From the cell containing the given text, extract its center point as (x, y) coordinate. 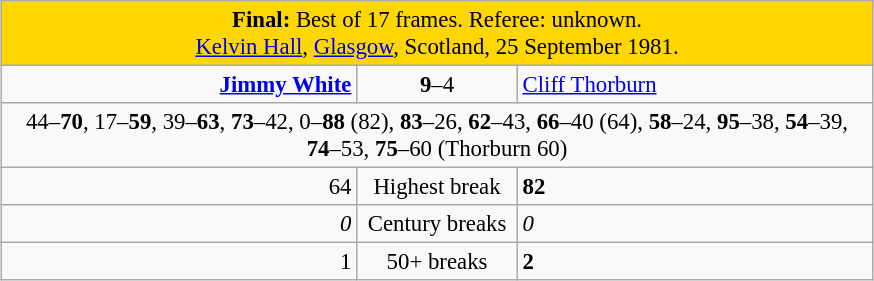
Highest break (438, 187)
1 (179, 262)
64 (179, 187)
Century breaks (438, 224)
Final: Best of 17 frames. Referee: unknown.Kelvin Hall, Glasgow, Scotland, 25 September 1981. (437, 34)
2 (695, 262)
82 (695, 187)
Cliff Thorburn (695, 85)
9–4 (438, 85)
Jimmy White (179, 85)
44–70, 17–59, 39–63, 73–42, 0–88 (82), 83–26, 62–43, 66–40 (64), 58–24, 95–38, 54–39, 74–53, 75–60 (Thorburn 60) (437, 136)
50+ breaks (438, 262)
